Capture the cell that displays the provided text and extract its [X, Y] central coordinate. 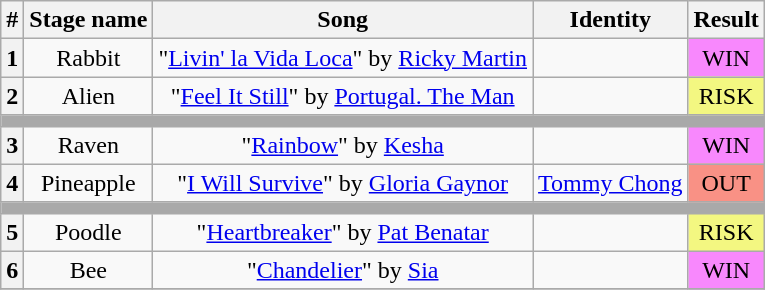
Song [343, 20]
5 [12, 232]
4 [12, 183]
"Rainbow" by Kesha [343, 145]
OUT [726, 183]
"Heartbreaker" by Pat Benatar [343, 232]
1 [12, 58]
Stage name [88, 20]
# [12, 20]
Raven [88, 145]
3 [12, 145]
"Livin' la Vida Loca" by Ricky Martin [343, 58]
2 [12, 96]
Identity [610, 20]
Bee [88, 270]
Result [726, 20]
Rabbit [88, 58]
Tommy Chong [610, 183]
Pineapple [88, 183]
"I Will Survive" by Gloria Gaynor [343, 183]
"Chandelier" by Sia [343, 270]
Alien [88, 96]
Poodle [88, 232]
"Feel It Still" by Portugal. The Man [343, 96]
6 [12, 270]
